Find where the given text appears and provide that cell's center as [X, Y] coordinate. 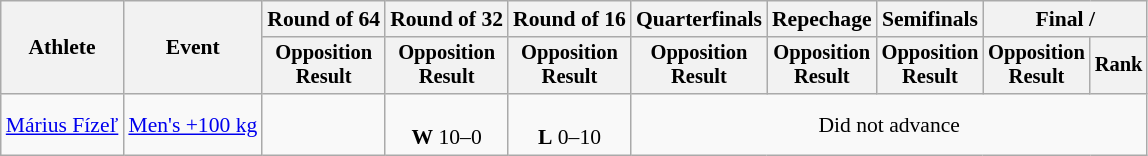
Round of 32 [446, 19]
Men's +100 kg [192, 124]
Event [192, 48]
Quarterfinals [699, 19]
Round of 16 [570, 19]
Round of 64 [324, 19]
Did not advance [889, 124]
Márius Fízeľ [62, 124]
Semifinals [930, 19]
Rank [1119, 66]
Final / [1065, 19]
W 10–0 [446, 124]
Athlete [62, 48]
L 0–10 [570, 124]
Repechage [822, 19]
